Pinpoint the cell where the given text exists, returning its (X, Y) midpoint coordinate. 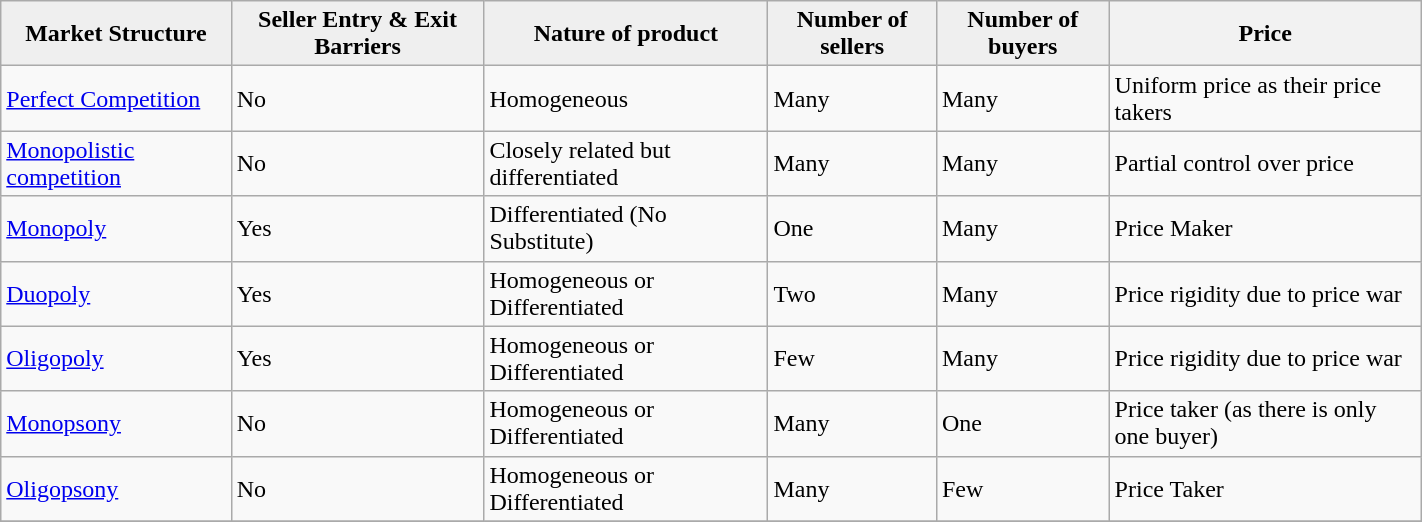
Number of sellers (852, 34)
Nature of product (626, 34)
Price Taker (1265, 488)
Price Maker (1265, 228)
Market Structure (116, 34)
Uniform price as their price takers (1265, 98)
Monopoly (116, 228)
Oligopoly (116, 358)
Seller Entry & Exit Barriers (358, 34)
Oligopsony (116, 488)
Perfect Competition (116, 98)
Partial control over price (1265, 164)
Differentiated (No Substitute) (626, 228)
Duopoly (116, 294)
Price (1265, 34)
Homogeneous (626, 98)
Number of buyers (1022, 34)
Monopsony (116, 424)
Two (852, 294)
Closely related but differentiated (626, 164)
Monopolistic competition (116, 164)
Price taker (as there is only one buyer) (1265, 424)
